Extract the (X, Y) coordinate from the center of the cell holding the provided text.  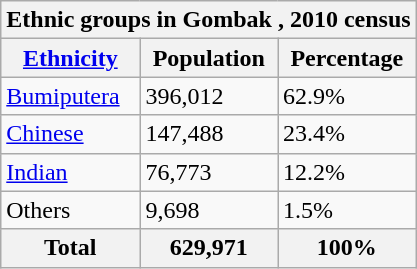
Percentage (348, 58)
Ethnic groups in Gombak , 2010 census (208, 20)
Ethnicity (70, 58)
9,698 (209, 210)
12.2% (348, 172)
100% (348, 248)
147,488 (209, 134)
23.4% (348, 134)
76,773 (209, 172)
Total (70, 248)
629,971 (209, 248)
Others (70, 210)
62.9% (348, 96)
1.5% (348, 210)
Population (209, 58)
Chinese (70, 134)
Bumiputera (70, 96)
Indian (70, 172)
396,012 (209, 96)
